Output the (x, y) coordinate of the center of the cell containing the given text.  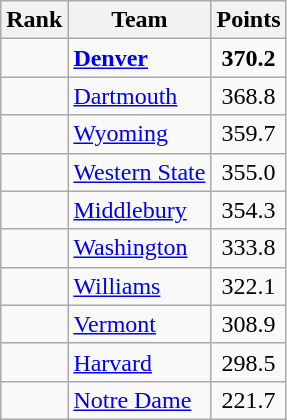
Team (140, 20)
Notre Dame (140, 400)
Middlebury (140, 210)
Williams (140, 286)
221.7 (248, 400)
Washington (140, 248)
333.8 (248, 248)
Rank (34, 20)
Vermont (140, 324)
Denver (140, 58)
Western State (140, 172)
359.7 (248, 134)
298.5 (248, 362)
322.1 (248, 286)
368.8 (248, 96)
Dartmouth (140, 96)
370.2 (248, 58)
354.3 (248, 210)
355.0 (248, 172)
308.9 (248, 324)
Wyoming (140, 134)
Harvard (140, 362)
Points (248, 20)
